Pinpoint the cell where the given text exists, returning its (x, y) midpoint coordinate. 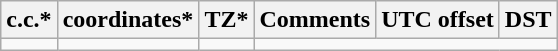
DST (528, 20)
UTC offset (438, 20)
TZ* (226, 20)
coordinates* (128, 20)
Comments (315, 20)
c.c.* (29, 20)
